From the cell containing the given text, extract its center point as (x, y) coordinate. 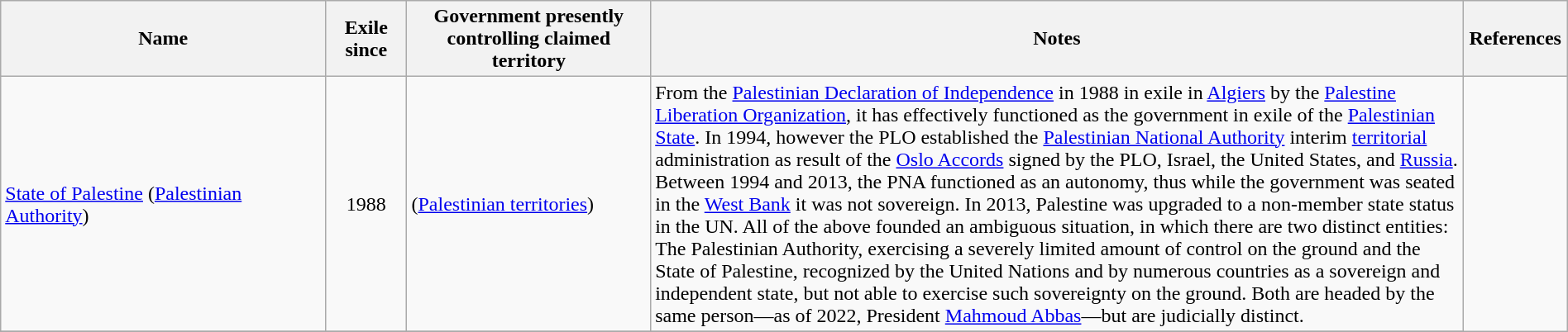
(Palestinian territories) (529, 204)
Government presently controlling claimed territory (529, 39)
1988 (366, 204)
Notes (1057, 39)
Exile since (366, 39)
Name (164, 39)
References (1515, 39)
State of Palestine (Palestinian Authority) (164, 204)
